Return the (X, Y) coordinate for the center point of the cell that contains the specified text.  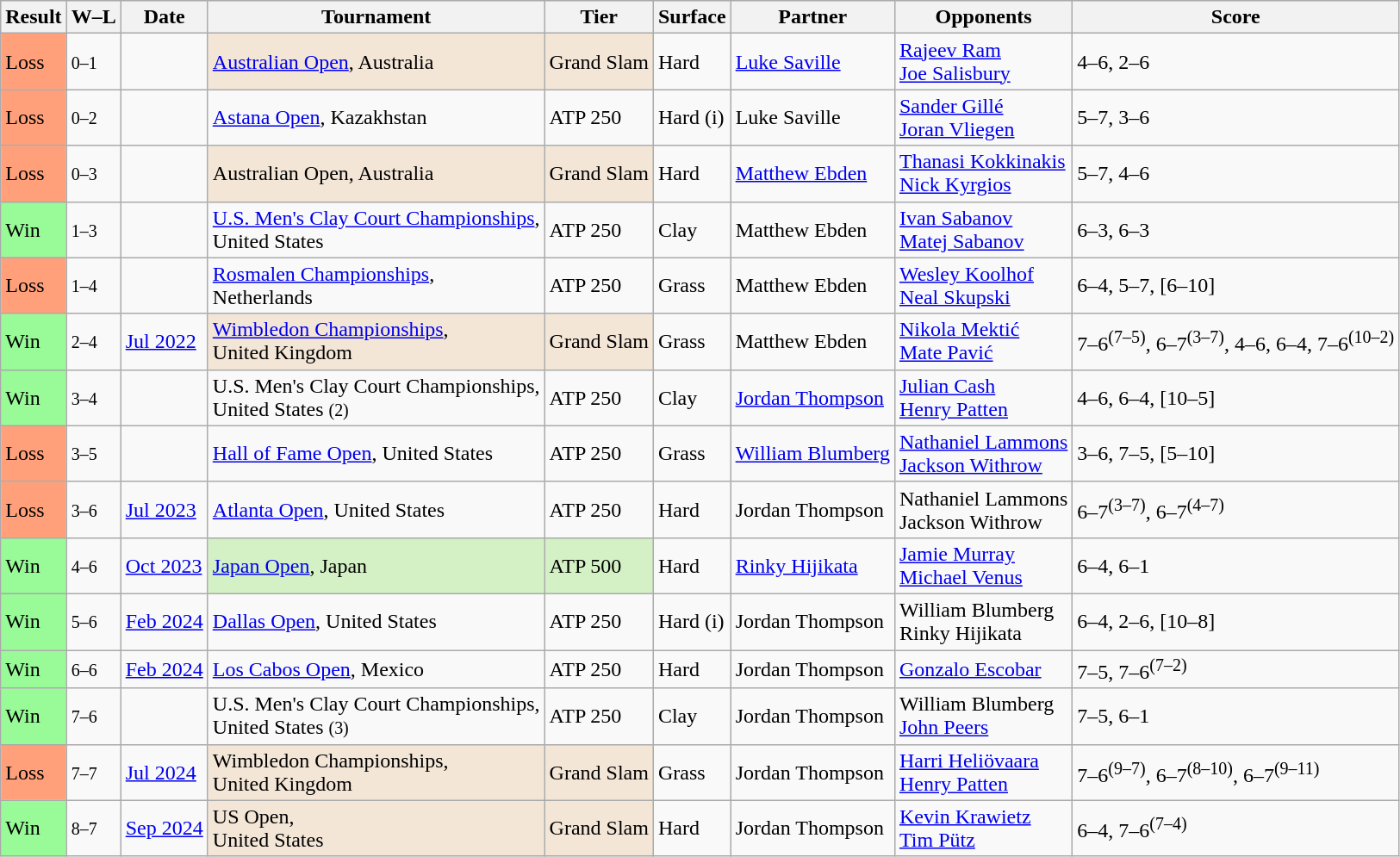
6–3, 6–3 (1235, 229)
Oct 2023 (164, 565)
Rosmalen Championships, Netherlands (376, 286)
U.S. Men's Clay Court Championships, United States (376, 229)
1–3 (93, 229)
2–4 (93, 341)
4–6 (93, 565)
Score (1235, 17)
Jul 2022 (164, 341)
0–3 (93, 174)
Jul 2023 (164, 510)
3–5 (93, 453)
3–6, 7–5, [5–10] (1235, 453)
Atlanta Open, United States (376, 510)
Sep 2024 (164, 829)
Rinky Hijikata (812, 565)
5–7, 3–6 (1235, 117)
7–7 (93, 772)
Jamie Murray Michael Venus (983, 565)
Tournament (376, 17)
Rajeev Ram Joe Salisbury (983, 62)
5–7, 4–6 (1235, 174)
Surface (692, 17)
Jul 2024 (164, 772)
3–6 (93, 510)
1–4 (93, 286)
6–6 (93, 668)
U.S. Men's Clay Court Championships, United States (3) (376, 717)
Japan Open, Japan (376, 565)
6–4, 7–6(7–4) (1235, 829)
6–4, 6–1 (1235, 565)
3–4 (93, 398)
Opponents (983, 17)
Tier (599, 17)
7–6 (93, 717)
8–7 (93, 829)
5–6 (93, 622)
Result (34, 17)
Astana Open, Kazakhstan (376, 117)
Harri Heliövaara Henry Patten (983, 772)
Dallas Open, United States (376, 622)
7–6(9–7), 6–7(8–10), 6–7(9–11) (1235, 772)
Kevin Krawietz Tim Pütz (983, 829)
6–4, 2–6, [10–8] (1235, 622)
W–L (93, 17)
US Open, United States (376, 829)
William Blumberg (812, 453)
4–6, 6–4, [10–5] (1235, 398)
Date (164, 17)
0–1 (93, 62)
7–6(7–5), 6–7(3–7), 4–6, 6–4, 7–6(10–2) (1235, 341)
U.S. Men's Clay Court Championships, United States (2) (376, 398)
Ivan Sabanov Matej Sabanov (983, 229)
William Blumberg Rinky Hijikata (983, 622)
Gonzalo Escobar (983, 668)
Hall of Fame Open, United States (376, 453)
0–2 (93, 117)
Julian Cash Henry Patten (983, 398)
Los Cabos Open, Mexico (376, 668)
Partner (812, 17)
Thanasi Kokkinakis Nick Kyrgios (983, 174)
6–7(3–7), 6–7(4–7) (1235, 510)
William Blumberg John Peers (983, 717)
Nikola Mektić Mate Pavić (983, 341)
Wesley Koolhof Neal Skupski (983, 286)
4–6, 2–6 (1235, 62)
7–5, 6–1 (1235, 717)
6–4, 5–7, [6–10] (1235, 286)
Sander Gillé Joran Vliegen (983, 117)
7–5, 7–6(7–2) (1235, 668)
ATP 500 (599, 565)
